Search for the cell housing the specified text and yield its [X, Y] center coordinate. 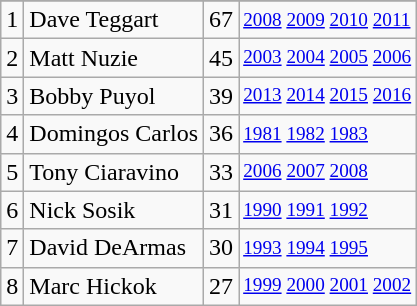
1993 1994 1995 [328, 248]
8 [12, 286]
1999 2000 2001 2002 [328, 286]
Domingos Carlos [114, 134]
33 [222, 172]
2008 2009 2010 2011 [328, 20]
2013 2014 2015 2016 [328, 96]
27 [222, 286]
7 [12, 248]
4 [12, 134]
2006 2007 2008 [328, 172]
3 [12, 96]
2003 2004 2005 2006 [328, 58]
Matt Nuzie [114, 58]
5 [12, 172]
45 [222, 58]
30 [222, 248]
39 [222, 96]
1981 1982 1983 [328, 134]
2 [12, 58]
1 [12, 20]
Tony Ciaravino [114, 172]
Nick Sosik [114, 210]
67 [222, 20]
1990 1991 1992 [328, 210]
David DeArmas [114, 248]
Dave Teggart [114, 20]
31 [222, 210]
Marc Hickok [114, 286]
Bobby Puyol [114, 96]
36 [222, 134]
6 [12, 210]
